Scan for the cell matching the given text and deliver its [X, Y] coordinate at center. 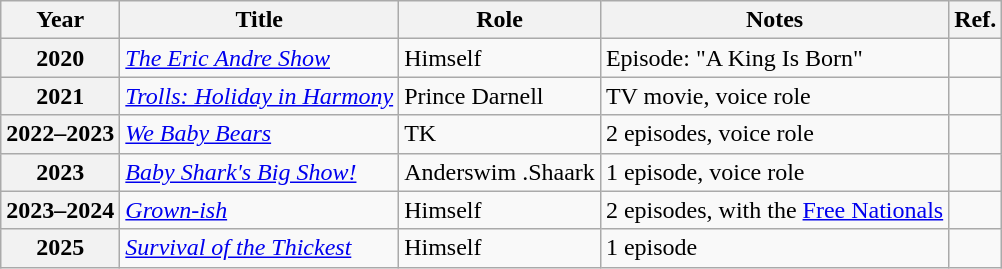
2020 [60, 58]
Trolls: Holiday in Harmony [260, 96]
Baby Shark's Big Show! [260, 172]
1 episode, voice role [774, 172]
Survival of the Thickest [260, 248]
2 episodes, with the Free Nationals [774, 210]
The Eric Andre Show [260, 58]
Title [260, 20]
TK [500, 134]
We Baby Bears [260, 134]
2021 [60, 96]
1 episode [774, 248]
Grown-ish [260, 210]
Year [60, 20]
2022–2023 [60, 134]
2023–2024 [60, 210]
2 episodes, voice role [774, 134]
2023 [60, 172]
Episode: "A King Is Born" [774, 58]
2025 [60, 248]
TV movie, voice role [774, 96]
Anderswim .Shaark [500, 172]
Ref. [976, 20]
Notes [774, 20]
Prince Darnell [500, 96]
Role [500, 20]
